For the text-containing cell, return its midpoint in (X, Y) coordinate format. 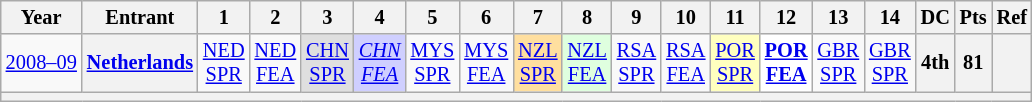
Pts (974, 17)
NZLSPR (538, 63)
RSASPR (636, 63)
PORSPR (734, 63)
2008–09 (42, 63)
1 (224, 17)
Year (42, 17)
Ref (1012, 17)
2 (276, 17)
3 (328, 17)
13 (838, 17)
MYSSPR (432, 63)
DC (936, 17)
Netherlands (140, 63)
4th (936, 63)
MYSFEA (486, 63)
7 (538, 17)
8 (586, 17)
Entrant (140, 17)
4 (380, 17)
CHNFEA (380, 63)
10 (686, 17)
12 (786, 17)
81 (974, 63)
CHNSPR (328, 63)
11 (734, 17)
9 (636, 17)
14 (890, 17)
NEDFEA (276, 63)
PORFEA (786, 63)
RSAFEA (686, 63)
5 (432, 17)
NEDSPR (224, 63)
6 (486, 17)
NZLFEA (586, 63)
